Output the [x, y] coordinate of the center of the cell containing the given text.  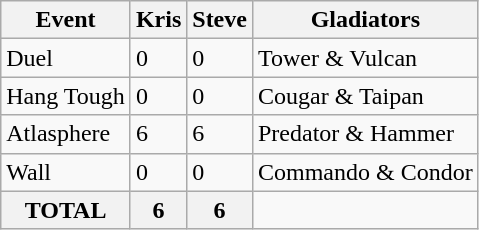
Hang Tough [66, 96]
Steve [220, 20]
Atlasphere [66, 134]
Wall [66, 172]
Kris [158, 20]
Event [66, 20]
Tower & Vulcan [365, 58]
Gladiators [365, 20]
Duel [66, 58]
TOTAL [66, 210]
Commando & Condor [365, 172]
Cougar & Taipan [365, 96]
Predator & Hammer [365, 134]
